Pinpoint the cell where the given text exists, returning its [x, y] midpoint coordinate. 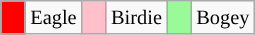
Bogey [222, 17]
Eagle [53, 17]
Birdie [136, 17]
